Provide the (x, y) coordinate of the cell's center where the given text is located.  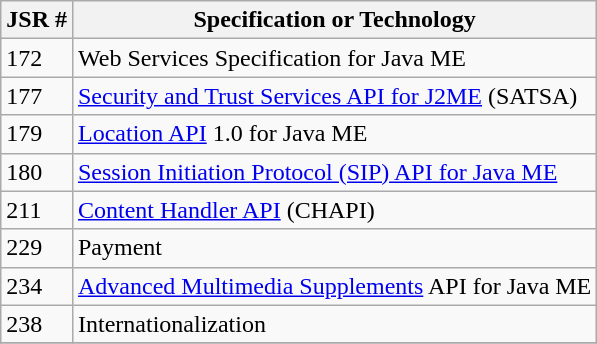
JSR # (37, 20)
Security and Trust Services API for J2ME (SATSA) (334, 96)
211 (37, 210)
229 (37, 248)
Advanced Multimedia Supplements API for Java ME (334, 286)
180 (37, 172)
Internationalization (334, 324)
172 (37, 58)
238 (37, 324)
179 (37, 134)
234 (37, 286)
Payment (334, 248)
Web Services Specification for Java ME (334, 58)
Specification or Technology (334, 20)
Location API 1.0 for Java ME (334, 134)
Content Handler API (CHAPI) (334, 210)
Session Initiation Protocol (SIP) API for Java ME (334, 172)
177 (37, 96)
